Scan for the cell matching the given text and deliver its [X, Y] coordinate at center. 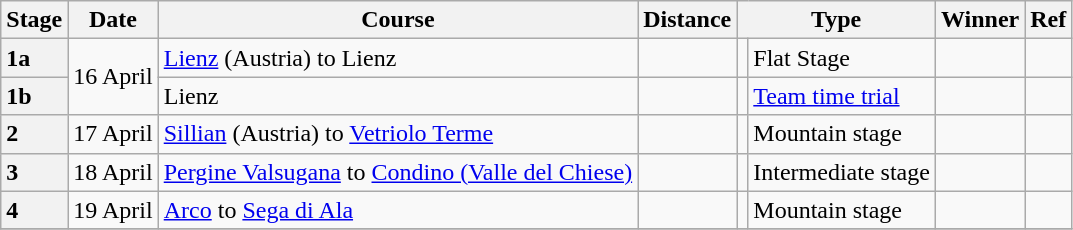
4 [34, 210]
19 April [113, 210]
Type [836, 20]
Intermediate stage [842, 172]
Sillian (Austria) to Vetriolo Terme [398, 134]
2 [34, 134]
3 [34, 172]
Winner [980, 20]
Course [398, 20]
Flat Stage [842, 58]
17 April [113, 134]
Date [113, 20]
1a [34, 58]
16 April [113, 77]
Ref [1048, 20]
Team time trial [842, 96]
Stage [34, 20]
Lienz [398, 96]
Pergine Valsugana to Condino (Valle del Chiese) [398, 172]
Arco to Sega di Ala [398, 210]
18 April [113, 172]
Distance [688, 20]
Lienz (Austria) to Lienz [398, 58]
1b [34, 96]
